Return the (x, y) coordinate for the center point of the cell that contains the specified text.  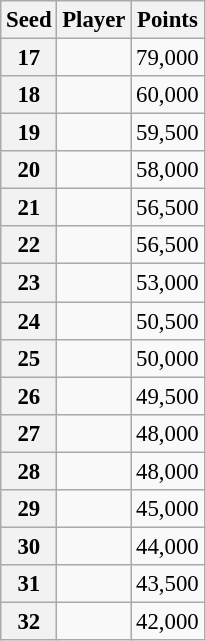
44,000 (168, 546)
23 (29, 283)
Seed (29, 20)
79,000 (168, 58)
42,000 (168, 621)
Points (168, 20)
19 (29, 133)
26 (29, 396)
28 (29, 471)
27 (29, 433)
45,000 (168, 509)
Player (94, 20)
22 (29, 245)
50,500 (168, 321)
43,500 (168, 584)
58,000 (168, 170)
25 (29, 358)
18 (29, 95)
17 (29, 58)
30 (29, 546)
32 (29, 621)
24 (29, 321)
29 (29, 509)
60,000 (168, 95)
21 (29, 208)
59,500 (168, 133)
50,000 (168, 358)
31 (29, 584)
53,000 (168, 283)
49,500 (168, 396)
20 (29, 170)
